Locate the cell with the specified text and output its (x, y) center coordinate. 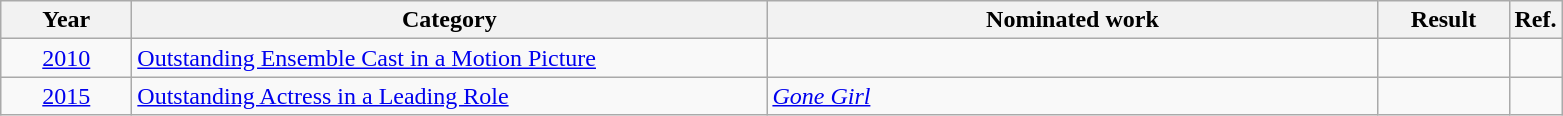
Nominated work (1072, 20)
Outstanding Ensemble Cast in a Motion Picture (450, 58)
Category (450, 20)
Result (1444, 20)
Outstanding Actress in a Leading Role (450, 96)
Ref. (1536, 20)
Year (66, 20)
2015 (66, 96)
Gone Girl (1072, 96)
2010 (66, 58)
